From the cell containing the given text, extract its center point as (X, Y) coordinate. 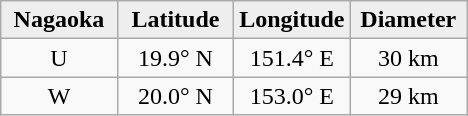
153.0° E (292, 96)
29 km (408, 96)
U (59, 58)
Diameter (408, 20)
Latitude (175, 20)
151.4° E (292, 58)
W (59, 96)
19.9° N (175, 58)
Longitude (292, 20)
20.0° N (175, 96)
30 km (408, 58)
Nagaoka (59, 20)
